Pinpoint the cell where the given text exists, returning its (x, y) midpoint coordinate. 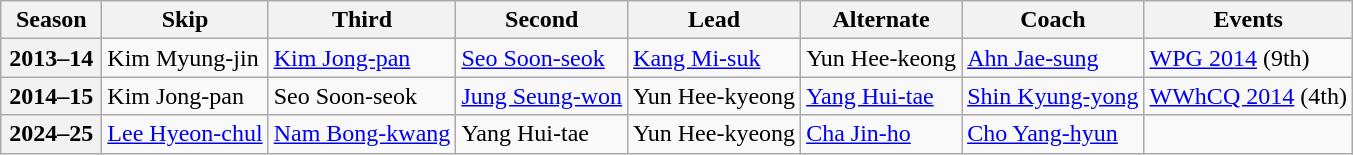
2013–14 (52, 58)
Kang Mi-suk (714, 58)
Ahn Jae-sung (1053, 58)
Season (52, 20)
Yun Hee-keong (882, 58)
Lee Hyeon-chul (185, 134)
Third (362, 20)
Jung Seung-won (542, 96)
2014–15 (52, 96)
Nam Bong-kwang (362, 134)
Second (542, 20)
Coach (1053, 20)
Cha Jin-ho (882, 134)
WWhCQ 2014 (4th) (1248, 96)
Skip (185, 20)
Cho Yang-hyun (1053, 134)
Kim Myung-jin (185, 58)
Alternate (882, 20)
Shin Kyung-yong (1053, 96)
Lead (714, 20)
Events (1248, 20)
2024–25 (52, 134)
WPG 2014 (9th) (1248, 58)
